Return the [x, y] coordinate for the center point of the cell that contains the specified text.  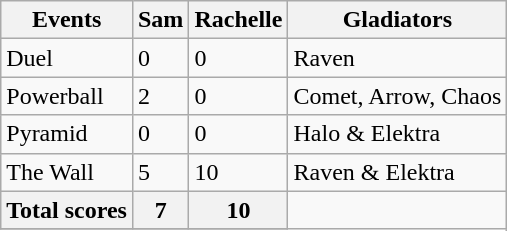
Pyramid [67, 134]
Gladiators [398, 20]
7 [160, 210]
Rachelle [238, 20]
Comet, Arrow, Chaos [398, 96]
Sam [160, 20]
Total scores [67, 210]
5 [160, 172]
Raven & Elektra [398, 172]
Halo & Elektra [398, 134]
The Wall [67, 172]
2 [160, 96]
Powerball [67, 96]
Events [67, 20]
Raven [398, 58]
Duel [67, 58]
